From the cell containing the given text, extract its center point as (x, y) coordinate. 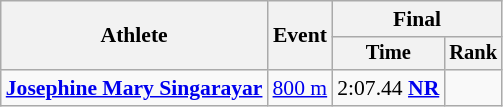
Final (417, 19)
Event (300, 36)
Rank (473, 54)
Josephine Mary Singarayar (134, 88)
Athlete (134, 36)
Time (388, 54)
2:07.44 NR (388, 88)
800 m (300, 88)
